Output the (X, Y) coordinate of the center of the cell containing the given text.  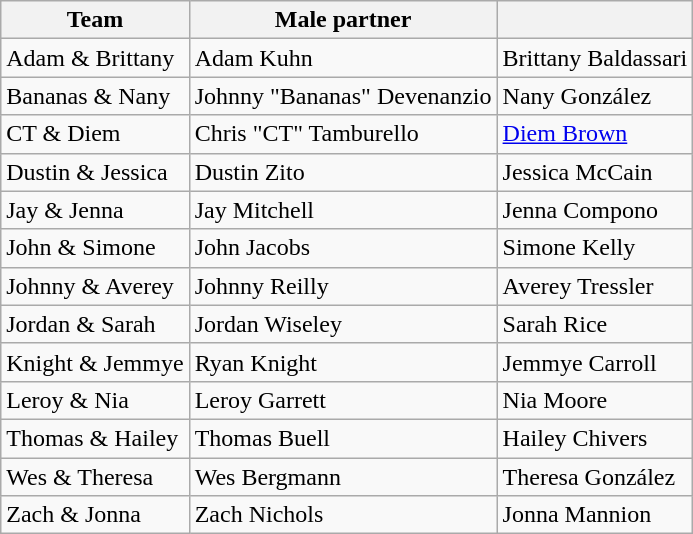
Dustin Zito (343, 172)
Nany González (595, 96)
Male partner (343, 20)
Brittany Baldassari (595, 58)
Thomas Buell (343, 438)
John Jacobs (343, 248)
Jordan & Sarah (95, 324)
Jemmye Carroll (595, 362)
Leroy Garrett (343, 400)
Nia Moore (595, 400)
Jonna Mannion (595, 515)
Adam & Brittany (95, 58)
Wes Bergmann (343, 477)
Leroy & Nia (95, 400)
CT & Diem (95, 134)
Ryan Knight (343, 362)
Theresa González (595, 477)
Jenna Compono (595, 210)
Wes & Theresa (95, 477)
Jay Mitchell (343, 210)
Jordan Wiseley (343, 324)
Knight & Jemmye (95, 362)
Jessica McCain (595, 172)
Team (95, 20)
Hailey Chivers (595, 438)
Diem Brown (595, 134)
Adam Kuhn (343, 58)
Zach Nichols (343, 515)
Johnny "Bananas" Devenanzio (343, 96)
John & Simone (95, 248)
Johnny & Averey (95, 286)
Sarah Rice (595, 324)
Chris "CT" Tamburello (343, 134)
Zach & Jonna (95, 515)
Johnny Reilly (343, 286)
Dustin & Jessica (95, 172)
Simone Kelly (595, 248)
Bananas & Nany (95, 96)
Jay & Jenna (95, 210)
Averey Tressler (595, 286)
Thomas & Hailey (95, 438)
